Search for the cell housing the specified text and yield its (x, y) center coordinate. 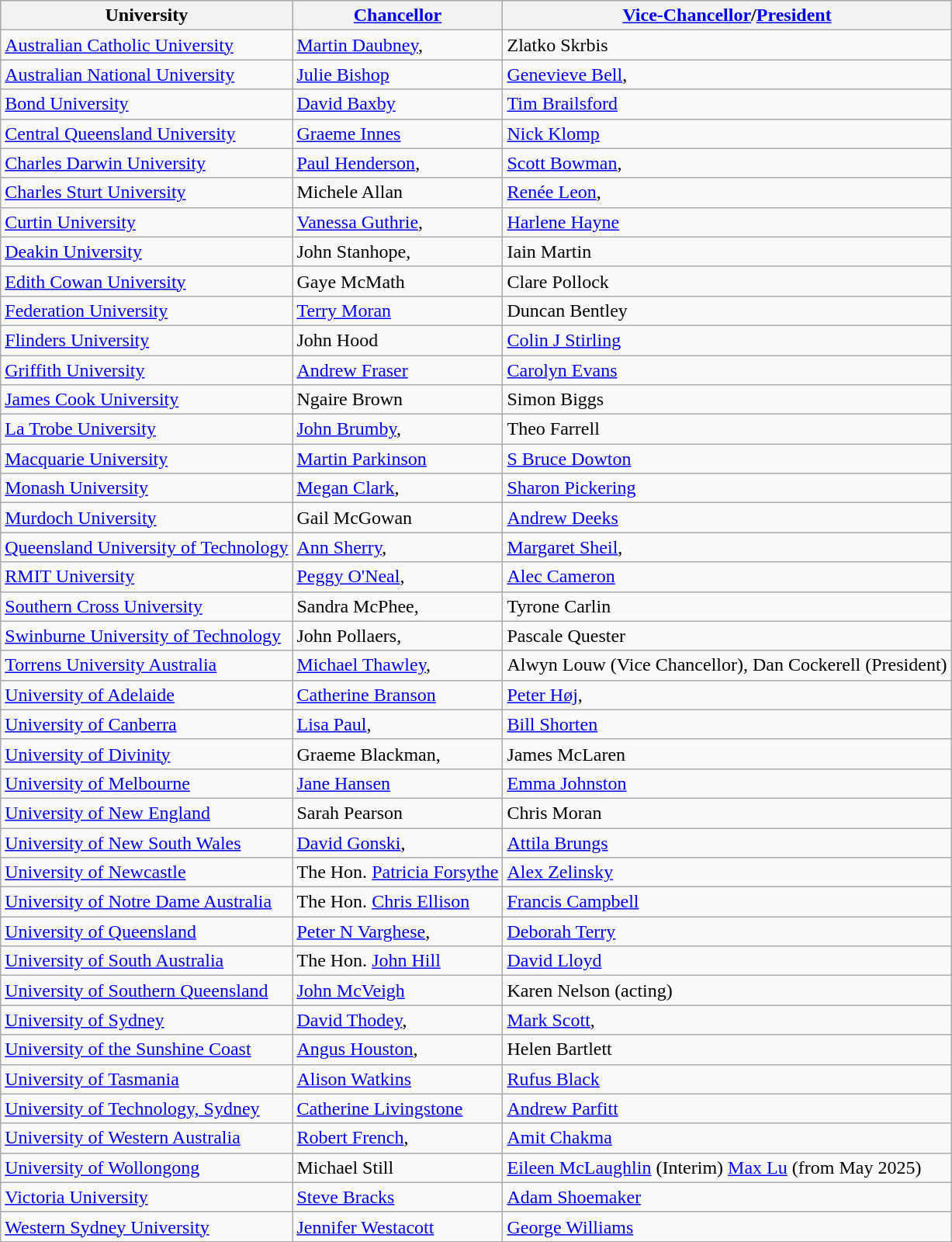
Duncan Bentley (727, 310)
David Lloyd (727, 961)
Edith Cowan University (147, 281)
John Pollaers, (397, 636)
Monash University (147, 488)
James McLaren (727, 754)
Jane Hansen (397, 783)
Theo Farrell (727, 429)
Peter N Varghese, (397, 931)
Deborah Terry (727, 931)
University of New England (147, 813)
University of Queensland (147, 931)
Charles Darwin University (147, 163)
Sharon Pickering (727, 488)
Rufus Black (727, 1079)
Australian National University (147, 75)
University of Melbourne (147, 783)
Julie Bishop (397, 75)
George Williams (727, 1226)
University of South Australia (147, 961)
Terry Moran (397, 310)
University of Adelaide (147, 695)
The Hon. Patricia Forsythe (397, 873)
Colin J Stirling (727, 340)
Victoria University (147, 1197)
Queensland University of Technology (147, 547)
Torrens University Australia (147, 665)
Chris Moran (727, 813)
Zlatko Skrbis (727, 45)
Gail McGowan (397, 518)
The Hon. Chris Ellison (397, 902)
Michele Allan (397, 193)
Emma Johnston (727, 783)
Karen Nelson (acting) (727, 990)
University of Southern Queensland (147, 990)
Andrew Deeks (727, 518)
University of Tasmania (147, 1079)
University of Sydney (147, 1020)
Peter Høj, (727, 695)
Sandra McPhee, (397, 606)
Tim Brailsford (727, 104)
Attila Brungs (727, 842)
University of Wollongong (147, 1167)
Griffith University (147, 370)
Chancellor (397, 16)
Robert French, (397, 1138)
University of Canberra (147, 724)
Mark Scott, (727, 1020)
David Thodey, (397, 1020)
La Trobe University (147, 429)
Federation University (147, 310)
Ann Sherry, (397, 547)
Alwyn Louw (Vice Chancellor), Dan Cockerell (President) (727, 665)
Steve Bracks (397, 1197)
Charles Sturt University (147, 193)
University of Western Australia (147, 1138)
David Gonski, (397, 842)
Tyrone Carlin (727, 606)
Vice-Chancellor/President (727, 16)
Michael Thawley, (397, 665)
Australian Catholic University (147, 45)
Catherine Livingstone (397, 1108)
Renée Leon, (727, 193)
University of the Sunshine Coast (147, 1049)
University of Divinity (147, 754)
Alex Zelinsky (727, 873)
Catherine Branson (397, 695)
Helen Bartlett (727, 1049)
Adam Shoemaker (727, 1197)
Murdoch University (147, 518)
John McVeigh (397, 990)
Pascale Quester (727, 636)
Bill Shorten (727, 724)
Vanessa Guthrie, (397, 222)
Macquarie University (147, 459)
The Hon. John Hill (397, 961)
Bond University (147, 104)
Carolyn Evans (727, 370)
University (147, 16)
Francis Campbell (727, 902)
Central Queensland University (147, 134)
Peggy O'Neal, (397, 577)
Simon Biggs (727, 400)
University of Technology, Sydney (147, 1108)
Clare Pollock (727, 281)
John Brumby, (397, 429)
Jennifer Westacott (397, 1226)
Alison Watkins (397, 1079)
Graeme Innes (397, 134)
Nick Klomp (727, 134)
University of Notre Dame Australia (147, 902)
Sarah Pearson (397, 813)
Flinders University (147, 340)
Iain Martin (727, 252)
Lisa Paul, (397, 724)
Martin Daubney, (397, 45)
Graeme Blackman, (397, 754)
Paul Henderson, (397, 163)
Western Sydney University (147, 1226)
Michael Still (397, 1167)
S Bruce Dowton (727, 459)
Curtin University (147, 222)
Harlene Hayne (727, 222)
Megan Clark, (397, 488)
Gaye McMath (397, 281)
James Cook University (147, 400)
Amit Chakma (727, 1138)
Angus Houston, (397, 1049)
RMIT University (147, 577)
Andrew Fraser (397, 370)
Southern Cross University (147, 606)
Alec Cameron (727, 577)
Deakin University (147, 252)
John Stanhope, (397, 252)
Scott Bowman, (727, 163)
Martin Parkinson (397, 459)
Ngaire Brown (397, 400)
Margaret Sheil, (727, 547)
John Hood (397, 340)
David Baxby (397, 104)
Andrew Parfitt (727, 1108)
University of New South Wales (147, 842)
Genevieve Bell, (727, 75)
University of Newcastle (147, 873)
Eileen McLaughlin (Interim) Max Lu (from May 2025) (727, 1167)
Swinburne University of Technology (147, 636)
